Return (x, y) of the center of cell containing provided text 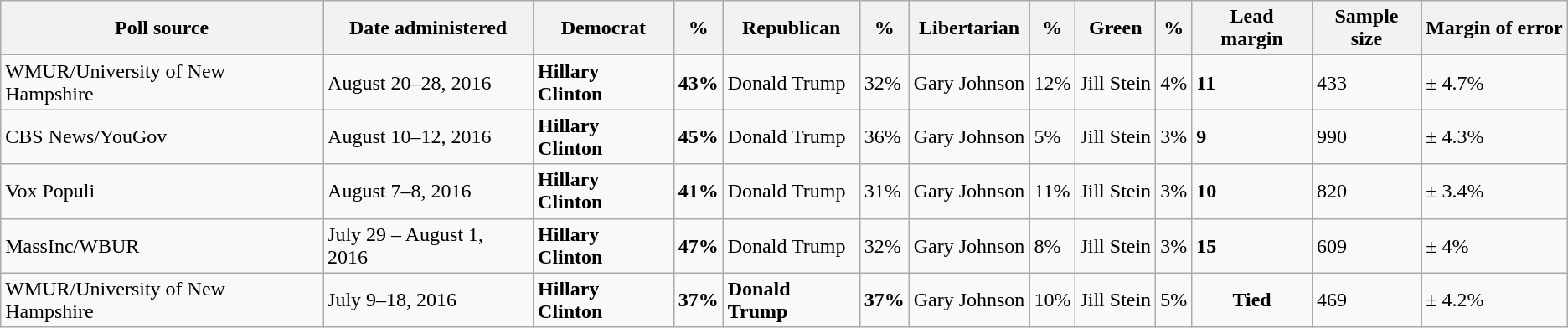
11% (1052, 191)
Date administered (429, 28)
MassInc/WBUR (162, 246)
36% (885, 137)
± 4.7% (1494, 82)
Sample size (1366, 28)
469 (1366, 300)
47% (699, 246)
Green (1116, 28)
August 10–12, 2016 (429, 137)
10 (1252, 191)
July 9–18, 2016 (429, 300)
41% (699, 191)
Tied (1252, 300)
15 (1252, 246)
12% (1052, 82)
± 4.3% (1494, 137)
43% (699, 82)
4% (1174, 82)
9 (1252, 137)
609 (1366, 246)
Lead margin (1252, 28)
August 7–8, 2016 (429, 191)
± 4.2% (1494, 300)
Democrat (604, 28)
Poll source (162, 28)
July 29 – August 1, 2016 (429, 246)
Margin of error (1494, 28)
CBS News/YouGov (162, 137)
± 3.4% (1494, 191)
11 (1252, 82)
433 (1366, 82)
45% (699, 137)
990 (1366, 137)
8% (1052, 246)
Republican (791, 28)
10% (1052, 300)
820 (1366, 191)
Libertarian (969, 28)
± 4% (1494, 246)
Vox Populi (162, 191)
31% (885, 191)
August 20–28, 2016 (429, 82)
